Provide the (x, y) coordinate of the cell's center where the given text is located.  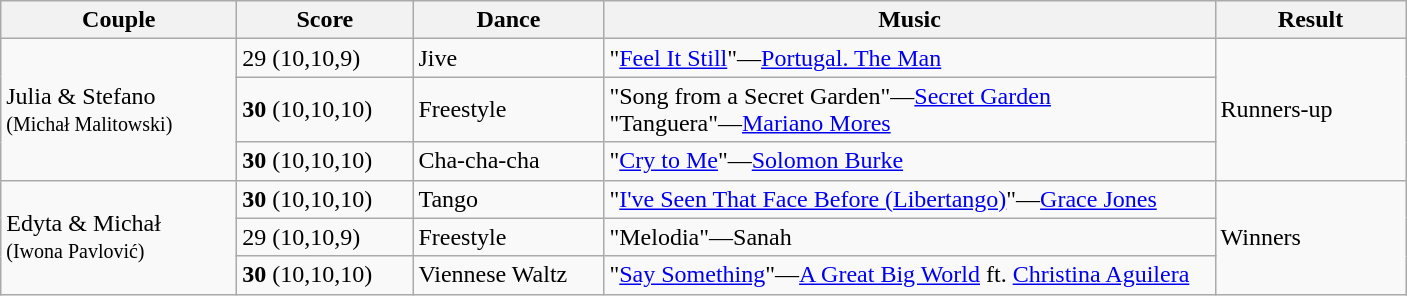
Viennese Waltz (508, 275)
Julia & Stefano(Michał Malitowski) (119, 110)
Winners (1310, 237)
"Cry to Me"—Solomon Burke (910, 161)
Tango (508, 199)
Result (1310, 20)
"Feel It Still"—Portugal. The Man (910, 58)
"Say Something"—A Great Big World ft. Christina Aguilera (910, 275)
Jive (508, 58)
"Melodia"—Sanah (910, 237)
Score (325, 20)
Dance (508, 20)
Runners-up (1310, 110)
Couple (119, 20)
"Song from a Secret Garden"—Secret Garden"Tanguera"—Mariano Mores (910, 110)
"I've Seen That Face Before (Libertango)"—Grace Jones (910, 199)
Cha-cha-cha (508, 161)
Music (910, 20)
Edyta & Michał(Iwona Pavlović) (119, 237)
